Scan for the cell matching the given text and deliver its (x, y) coordinate at center. 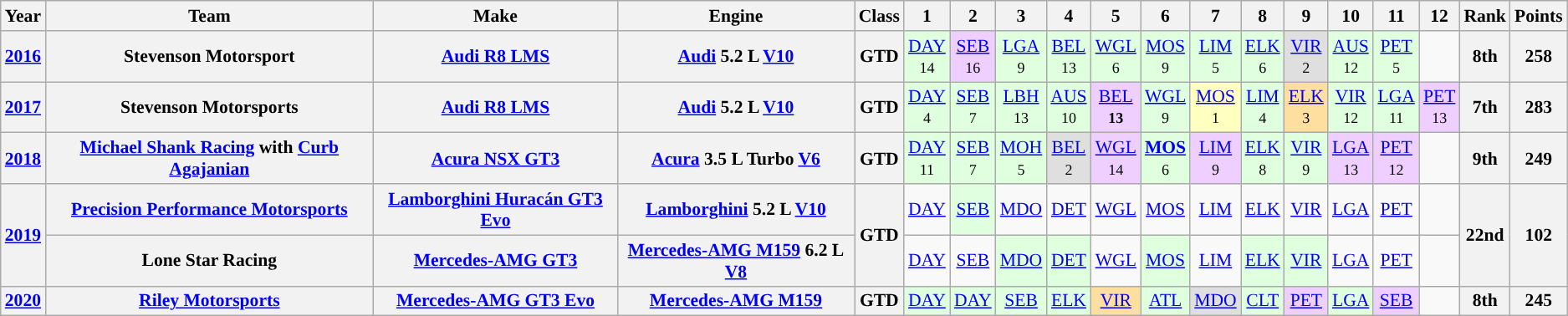
2 (973, 16)
DAY4 (927, 107)
Mercedes-AMG M159 (736, 301)
LGA11 (1396, 107)
4 (1069, 16)
CLT (1263, 301)
Engine (736, 16)
11 (1396, 16)
DAY11 (927, 159)
SEB16 (973, 57)
2017 (23, 107)
DAY14 (927, 57)
LIM9 (1216, 159)
7th (1485, 107)
Mercedes-AMG M159 6.2 L V8 (736, 261)
VIR2 (1306, 57)
ELK6 (1263, 57)
2020 (23, 301)
BEL2 (1069, 159)
7 (1216, 16)
Acura 3.5 L Turbo V6 (736, 159)
Michael Shank Racing with Curb Agajanian (209, 159)
Acura NSX GT3 (496, 159)
Precision Performance Motorsports (209, 209)
LIM5 (1216, 57)
Mercedes-AMG GT3 (496, 261)
9th (1485, 159)
Team (209, 16)
258 (1539, 57)
ATL (1166, 301)
AUS10 (1069, 107)
Mercedes-AMG GT3 Evo (496, 301)
8 (1263, 16)
Rank (1485, 16)
LBH13 (1022, 107)
9 (1306, 16)
249 (1539, 159)
Make (496, 16)
6 (1166, 16)
ELK3 (1306, 107)
WGL9 (1166, 107)
102 (1539, 235)
WGL6 (1116, 57)
Lone Star Racing (209, 261)
Riley Motorsports (209, 301)
VIR9 (1306, 159)
MOS9 (1166, 57)
10 (1351, 16)
PET13 (1440, 107)
283 (1539, 107)
Year (23, 16)
Class (880, 16)
Lamborghini Huracán GT3 Evo (496, 209)
PET5 (1396, 57)
1 (927, 16)
22nd (1485, 235)
5 (1116, 16)
PET12 (1396, 159)
AUS12 (1351, 57)
ELK8 (1263, 159)
3 (1022, 16)
12 (1440, 16)
LGA13 (1351, 159)
245 (1539, 301)
MOS6 (1166, 159)
WGL14 (1116, 159)
VIR12 (1351, 107)
Points (1539, 16)
2018 (23, 159)
2019 (23, 235)
Stevenson Motorsports (209, 107)
LIM4 (1263, 107)
Lamborghini 5.2 L V10 (736, 209)
2016 (23, 57)
MOS1 (1216, 107)
LGA9 (1022, 57)
Stevenson Motorsport (209, 57)
MOH5 (1022, 159)
